Extract the [x, y] coordinate from the center of the cell holding the provided text.  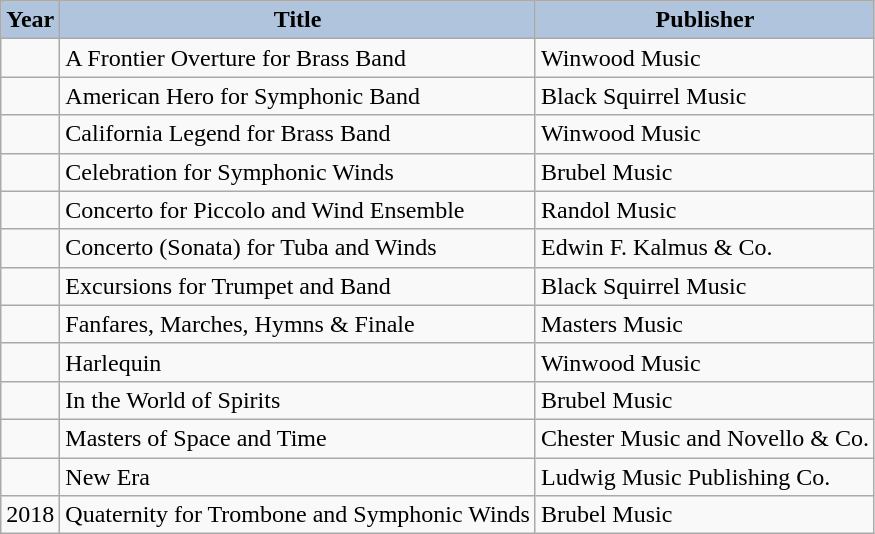
Concerto (Sonata) for Tuba and Winds [298, 248]
American Hero for Symphonic Band [298, 96]
Celebration for Symphonic Winds [298, 172]
Quaternity for Trombone and Symphonic Winds [298, 515]
Ludwig Music Publishing Co. [704, 477]
Fanfares, Marches, Hymns & Finale [298, 324]
Title [298, 20]
Edwin F. Kalmus & Co. [704, 248]
Chester Music and Novello & Co. [704, 438]
Masters Music [704, 324]
A Frontier Overture for Brass Band [298, 58]
2018 [30, 515]
Randol Music [704, 210]
Harlequin [298, 362]
Excursions for Trumpet and Band [298, 286]
California Legend for Brass Band [298, 134]
In the World of Spirits [298, 400]
New Era [298, 477]
Publisher [704, 20]
Concerto for Piccolo and Wind Ensemble [298, 210]
Masters of Space and Time [298, 438]
Year [30, 20]
